Return (x, y) of the center of cell containing provided text 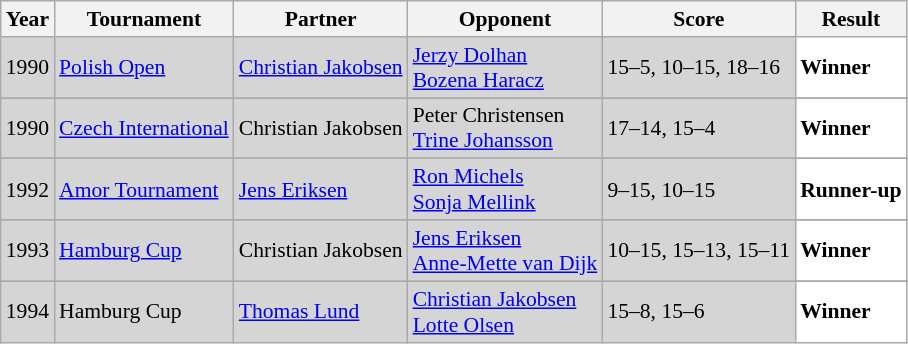
Runner-up (850, 190)
1992 (28, 190)
Jens Eriksen Anne-Mette van Dijk (506, 250)
Polish Open (144, 68)
17–14, 15–4 (698, 128)
Jens Eriksen (321, 190)
Partner (321, 19)
Year (28, 19)
Opponent (506, 19)
Jerzy Dolhan Bozena Haracz (506, 68)
15–5, 10–15, 18–16 (698, 68)
Czech International (144, 128)
15–8, 15–6 (698, 312)
1994 (28, 312)
9–15, 10–15 (698, 190)
10–15, 15–13, 15–11 (698, 250)
Thomas Lund (321, 312)
Ron Michels Sonja Mellink (506, 190)
1993 (28, 250)
Peter Christensen Trine Johansson (506, 128)
Tournament (144, 19)
Score (698, 19)
Christian Jakobsen Lotte Olsen (506, 312)
Amor Tournament (144, 190)
Result (850, 19)
